Capture the cell that displays the provided text and extract its [x, y] central coordinate. 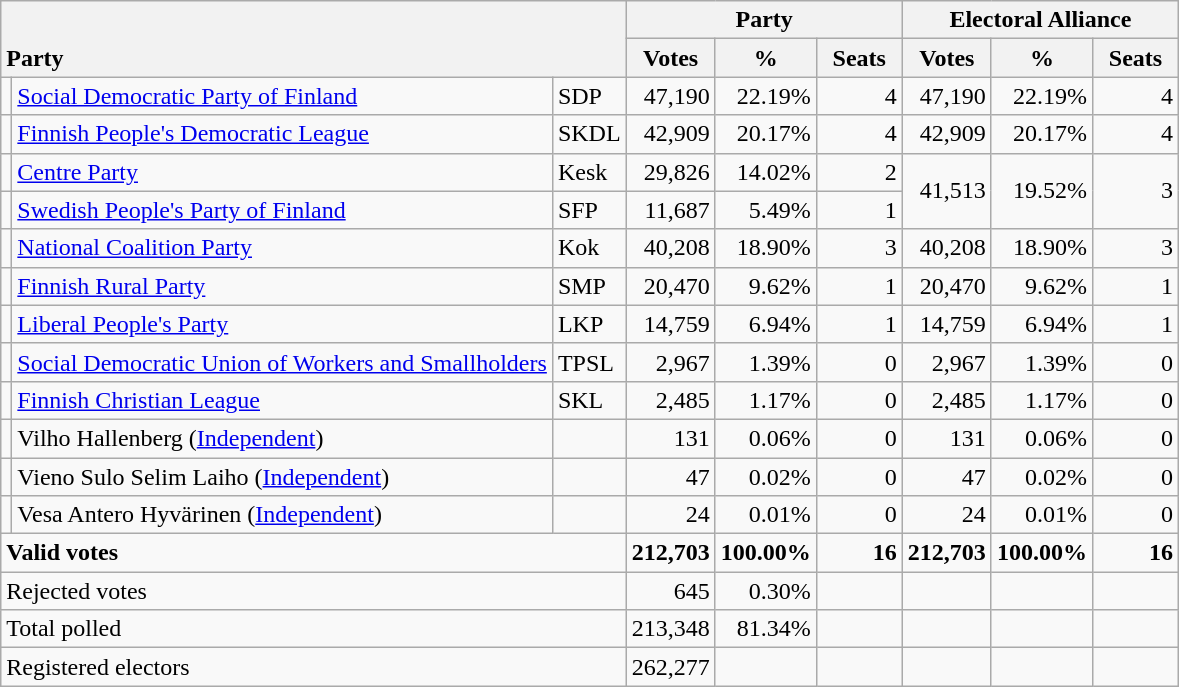
19.52% [1042, 191]
LKP [589, 324]
262,277 [670, 667]
11,687 [670, 210]
National Coalition Party [282, 248]
SKL [589, 400]
41,513 [946, 191]
2 [859, 172]
SKDL [589, 134]
Rejected votes [314, 591]
Kok [589, 248]
Vieno Sulo Selim Laiho (Independent) [282, 477]
SFP [589, 210]
Centre Party [282, 172]
5.49% [766, 210]
SMP [589, 286]
14.02% [766, 172]
81.34% [766, 629]
Registered electors [314, 667]
Valid votes [314, 553]
Kesk [589, 172]
Social Democratic Party of Finland [282, 96]
SDP [589, 96]
Liberal People's Party [282, 324]
29,826 [670, 172]
TPSL [589, 362]
0.30% [766, 591]
Vilho Hallenberg (Independent) [282, 438]
Vesa Antero Hyvärinen (Independent) [282, 515]
Total polled [314, 629]
Social Democratic Union of Workers and Smallholders [282, 362]
Swedish People's Party of Finland [282, 210]
213,348 [670, 629]
Electoral Alliance [1040, 20]
Finnish Christian League [282, 400]
Finnish People's Democratic League [282, 134]
645 [670, 591]
Finnish Rural Party [282, 286]
